Return [x, y] of the center of cell containing provided text 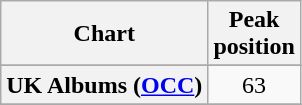
63 [254, 85]
Peakposition [254, 34]
Chart [104, 34]
UK Albums (OCC) [104, 85]
